Return the [x, y] coordinate for the center point of the cell that contains the specified text.  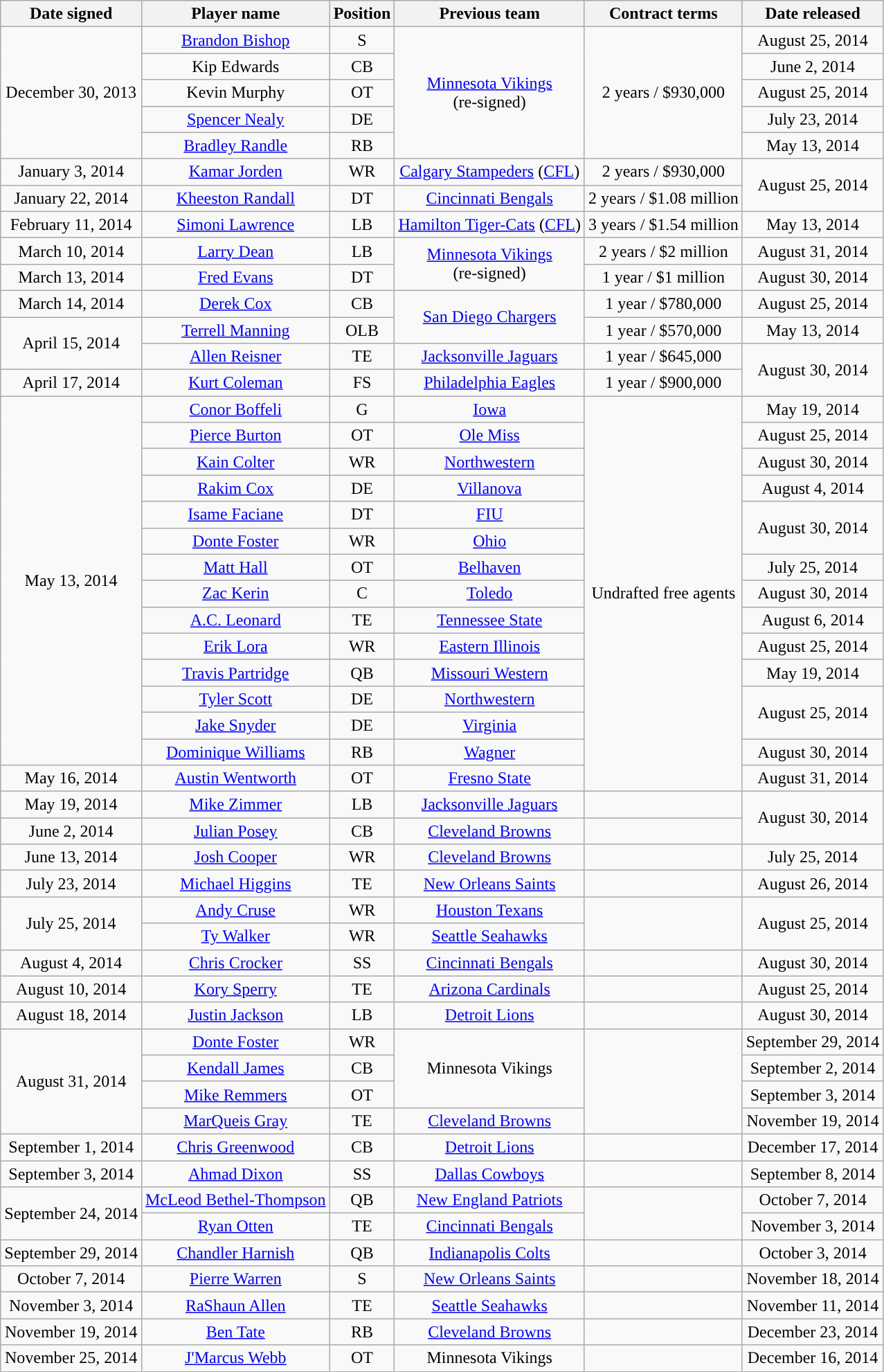
October 3, 2014 [813, 1253]
Date released [813, 14]
1 year / $645,000 [663, 357]
1 year / $900,000 [663, 383]
Kory Sperry [235, 989]
FS [362, 383]
November 11, 2014 [813, 1306]
Villanova [490, 488]
August 6, 2014 [813, 620]
Arizona Cardinals [490, 989]
Kheeston Randall [235, 198]
Player name [235, 14]
San Diego Chargers [490, 317]
Justin Jackson [235, 1015]
Austin Wentworth [235, 778]
June 13, 2014 [71, 857]
January 22, 2014 [71, 198]
Previous team [490, 14]
September 8, 2014 [813, 1174]
OLB [362, 330]
March 10, 2014 [71, 251]
Allen Reisner [235, 357]
August 26, 2014 [813, 884]
Kain Colter [235, 462]
Kamar Jorden [235, 172]
Travis Partridge [235, 672]
Virginia [490, 725]
Tyler Scott [235, 699]
Position [362, 14]
August 18, 2014 [71, 1015]
May 16, 2014 [71, 778]
Zac Kerin [235, 594]
Pierce Burton [235, 436]
September 2, 2014 [813, 1068]
Kevin Murphy [235, 93]
September 24, 2014 [71, 1213]
Kurt Coleman [235, 383]
Chandler Harnish [235, 1253]
Iowa [490, 409]
Indianapolis Colts [490, 1253]
Date signed [71, 14]
1 year / $1 million [663, 277]
Bradley Randle [235, 145]
2 years / $2 million [663, 251]
March 14, 2014 [71, 303]
December 23, 2014 [813, 1332]
April 17, 2014 [71, 383]
A.C. Leonard [235, 620]
1 year / $570,000 [663, 330]
Missouri Western [490, 672]
Fresno State [490, 778]
Ben Tate [235, 1332]
Chris Greenwood [235, 1147]
1 year / $780,000 [663, 303]
Michael Higgins [235, 884]
Erik Lora [235, 646]
Terrell Manning [235, 330]
New England Patriots [490, 1200]
MarQueis Gray [235, 1121]
FIU [490, 515]
Toledo [490, 594]
Ahmad Dixon [235, 1174]
Spencer Nealy [235, 119]
December 16, 2014 [813, 1358]
Ryan Otten [235, 1227]
Conor Boffeli [235, 409]
Derek Cox [235, 303]
RaShaun Allen [235, 1306]
J'Marcus Webb [235, 1358]
November 18, 2014 [813, 1279]
March 13, 2014 [71, 277]
Undrafted free agents [663, 594]
Jake Snyder [235, 725]
Hamilton Tiger-Cats (CFL) [490, 224]
2 years / $1.08 million [663, 198]
September 1, 2014 [71, 1147]
Julian Posey [235, 831]
Pierre Warren [235, 1279]
Ty Walker [235, 936]
Kip Edwards [235, 66]
Eastern Illinois [490, 646]
McLeod Bethel-Thompson [235, 1200]
Brandon Bishop [235, 40]
Wagner [490, 751]
April 15, 2014 [71, 344]
Larry Dean [235, 251]
Houston Texans [490, 910]
Rakim Cox [235, 488]
December 17, 2014 [813, 1147]
Chris Crocker [235, 963]
Belhaven [490, 567]
November 25, 2014 [71, 1358]
August 10, 2014 [71, 989]
Ohio [490, 541]
G [362, 409]
Ole Miss [490, 436]
Calgary Stampeders (CFL) [490, 172]
Dominique Williams [235, 751]
Simoni Lawrence [235, 224]
Fred Evans [235, 277]
Mike Remmers [235, 1094]
Tennessee State [490, 620]
3 years / $1.54 million [663, 224]
Andy Cruse [235, 910]
Kendall James [235, 1068]
Contract terms [663, 14]
February 11, 2014 [71, 224]
Mike Zimmer [235, 805]
Isame Faciane [235, 515]
December 30, 2013 [71, 93]
Philadelphia Eagles [490, 383]
January 3, 2014 [71, 172]
Dallas Cowboys [490, 1174]
Matt Hall [235, 567]
C [362, 594]
Josh Cooper [235, 857]
